Detect which cell encompasses the target text, then output its [X, Y] center coordinate. 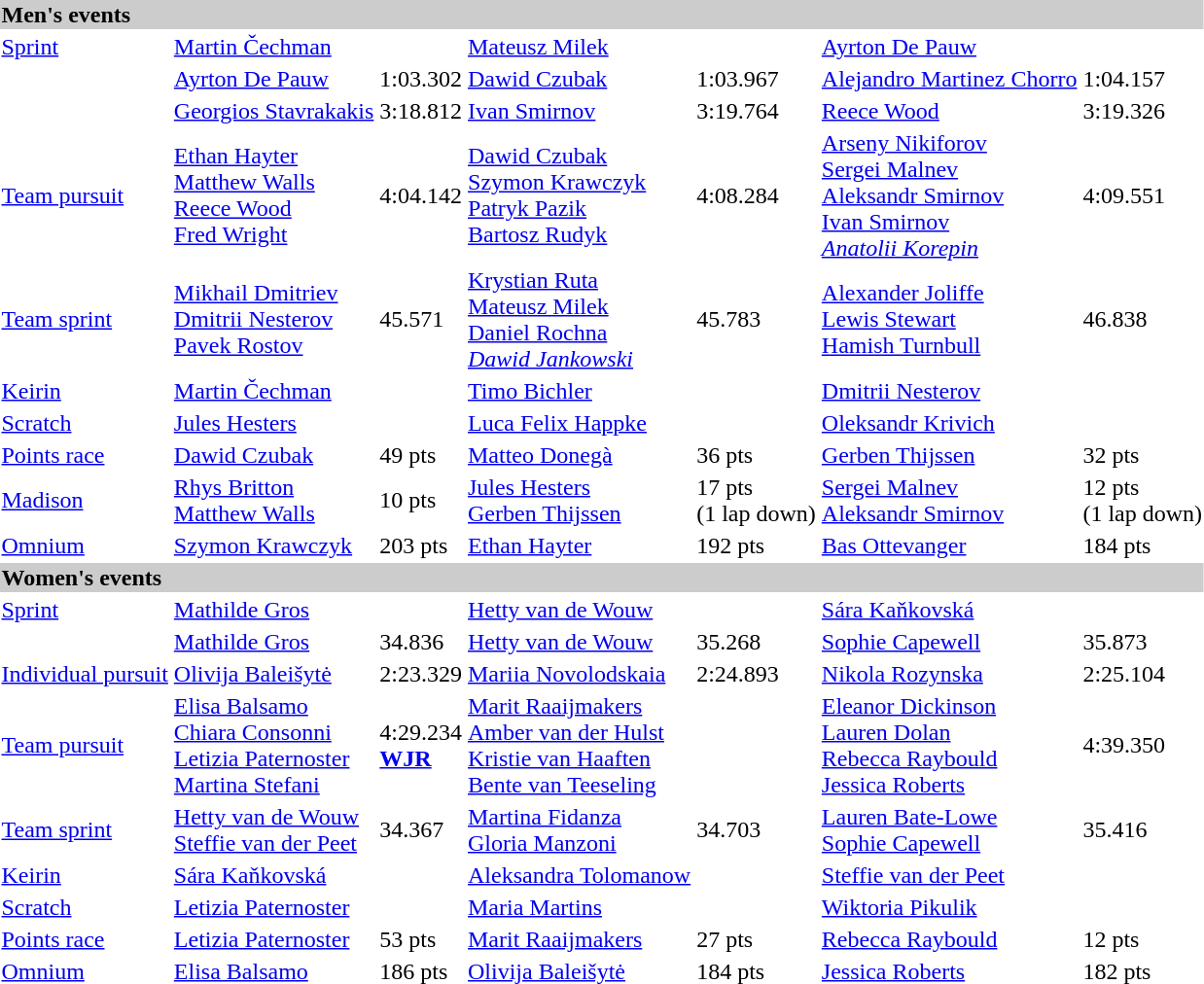
Timo Bichler [580, 391]
Matteo Donegà [580, 455]
2:24.893 [757, 674]
Mateusz Milek [580, 47]
Elisa BalsamoChiara ConsonniLetizia PaternosterMartina Stefani [274, 745]
Szymon Krawczyk [274, 545]
Oleksandr Krivich [949, 423]
184 pts [1143, 545]
Ethan HayterMatthew WallsReece WoodFred Wright [274, 195]
Luca Felix Happke [580, 423]
3:19.764 [757, 111]
27 pts [757, 939]
4:29.234WJR [421, 745]
Ivan Smirnov [580, 111]
Omnium [85, 545]
Rebecca Raybould [949, 939]
Women's events [602, 578]
36 pts [757, 455]
Ethan Hayter [580, 545]
Krystian RutaMateusz MilekDaniel RochnaDawid Jankowski [580, 319]
Dawid CzubakSzymon KrawczykPatryk PazikBartosz Rudyk [580, 195]
45.783 [757, 319]
192 pts [757, 545]
Mikhail DmitrievDmitrii NesterovPavek Rostov [274, 319]
Alexander JoliffeLewis StewartHamish Turnbull [949, 319]
32 pts [1143, 455]
Alejandro Martinez Chorro [949, 79]
Marit RaaijmakersAmber van der HulstKristie van HaaftenBente van Teeseling [580, 745]
Hetty van de WouwSteffie van der Peet [274, 830]
Martina FidanzaGloria Manzoni [580, 830]
34.836 [421, 642]
53 pts [421, 939]
Steffie van der Peet [949, 875]
4:39.350 [1143, 745]
34.367 [421, 830]
49 pts [421, 455]
1:04.157 [1143, 79]
Individual pursuit [85, 674]
Nikola Rozynska [949, 674]
12 pts(1 lap down) [1143, 500]
Rhys BrittonMatthew Walls [274, 500]
46.838 [1143, 319]
Marit Raaijmakers [580, 939]
34.703 [757, 830]
Madison [85, 500]
4:09.551 [1143, 195]
17 pts(1 lap down) [757, 500]
3:18.812 [421, 111]
Mariia Novolodskaia [580, 674]
2:23.329 [421, 674]
Jules HestersGerben Thijssen [580, 500]
1:03.302 [421, 79]
Eleanor DickinsonLauren DolanRebecca RaybouldJessica Roberts [949, 745]
Jules Hesters [274, 423]
35.268 [757, 642]
35.873 [1143, 642]
Sophie Capewell [949, 642]
2:25.104 [1143, 674]
35.416 [1143, 830]
4:08.284 [757, 195]
12 pts [1143, 939]
3:19.326 [1143, 111]
1:03.967 [757, 79]
4:04.142 [421, 195]
Arseny NikiforovSergei MalnevAleksandr SmirnovIvan SmirnovAnatolii Korepin [949, 195]
Maria Martins [580, 907]
45.571 [421, 319]
Reece Wood [949, 111]
Georgios Stavrakakis [274, 111]
Olivija Baleišytė [274, 674]
Gerben Thijssen [949, 455]
203 pts [421, 545]
Wiktoria Pikulik [949, 907]
Aleksandra Tolomanow [580, 875]
10 pts [421, 500]
Sergei MalnevAleksandr Smirnov [949, 500]
Men's events [602, 15]
Bas Ottevanger [949, 545]
Lauren Bate-LoweSophie Capewell [949, 830]
Dmitrii Nesterov [949, 391]
